Identify which cell holds the provided text, then report its (X, Y) central coordinate. 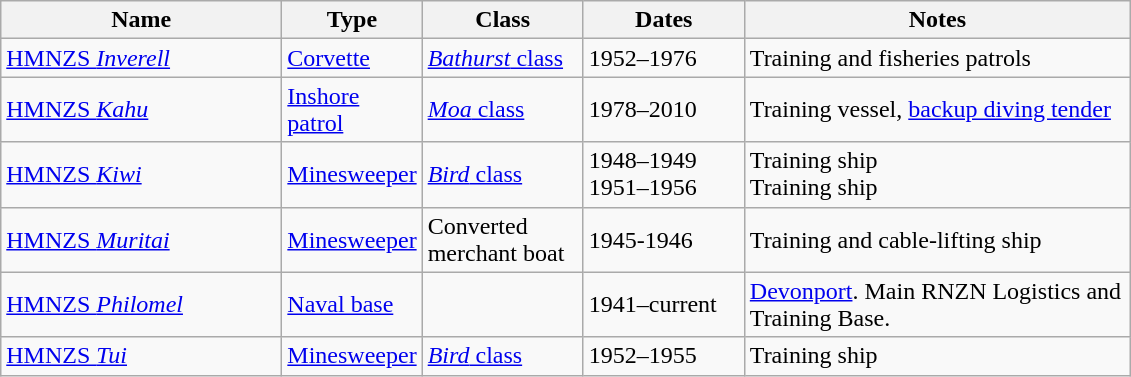
HMNZS Kiwi (142, 174)
Class (502, 20)
Name (142, 20)
1952–1976 (664, 58)
Training and fisheries patrols (937, 58)
Dates (664, 20)
Training ship (937, 356)
Devonport. Main RNZN Logistics and Training Base. (937, 304)
Notes (937, 20)
1945-1946 (664, 240)
1978–2010 (664, 110)
Moa class (502, 110)
HMNZS Muritai (142, 240)
1941–current (664, 304)
Training vessel, backup diving tender (937, 110)
Type (352, 20)
Inshore patrol (352, 110)
HMNZS Inverell (142, 58)
HMNZS Philomel (142, 304)
Converted merchant boat (502, 240)
1948–19491951–1956 (664, 174)
Training and cable-lifting ship (937, 240)
Bathurst class (502, 58)
HMNZS Kahu (142, 110)
1952–1955 (664, 356)
Training shipTraining ship (937, 174)
Naval base (352, 304)
HMNZS Tui (142, 356)
Corvette (352, 58)
